Detect which cell encompasses the target text, then output its [x, y] center coordinate. 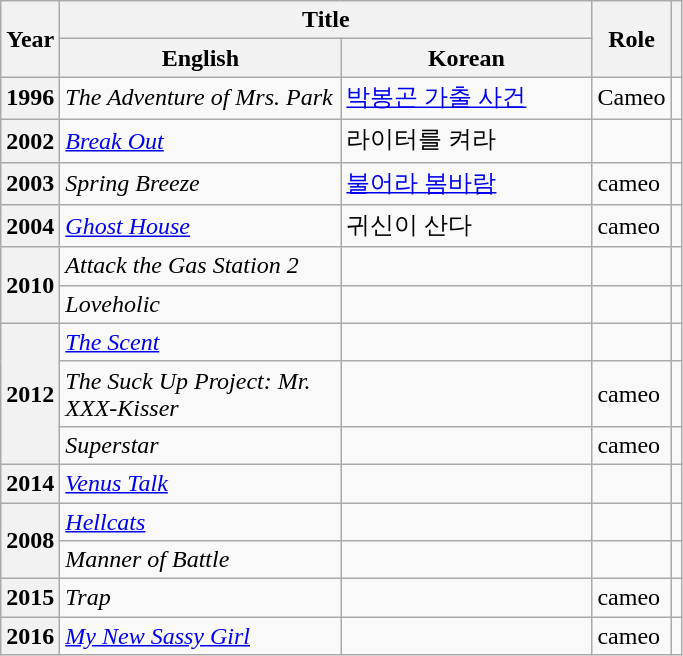
2015 [30, 598]
2010 [30, 285]
English [200, 58]
2003 [30, 184]
Cameo [632, 98]
라이터를 켜라 [466, 140]
Korean [466, 58]
2014 [30, 483]
Manner of Battle [200, 560]
2016 [30, 636]
1996 [30, 98]
The Scent [200, 342]
Attack the Gas Station 2 [200, 266]
Role [632, 39]
Year [30, 39]
2004 [30, 226]
Spring Breeze [200, 184]
Venus Talk [200, 483]
Title [326, 20]
My New Sassy Girl [200, 636]
2008 [30, 540]
귀신이 산다 [466, 226]
Break Out [200, 140]
Loveholic [200, 304]
The Suck Up Project: Mr. XXX-Kisser [200, 394]
박봉곤 가출 사건 [466, 98]
Superstar [200, 445]
Hellcats [200, 521]
2002 [30, 140]
The Adventure of Mrs. Park [200, 98]
Trap [200, 598]
Ghost House [200, 226]
2012 [30, 394]
불어라 봄바람 [466, 184]
